Return [x, y] of the center of cell containing provided text 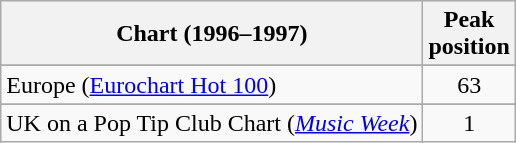
UK on a Pop Tip Club Chart (Music Week) [212, 123]
63 [469, 85]
Peakposition [469, 34]
Chart (1996–1997) [212, 34]
Europe (Eurochart Hot 100) [212, 85]
1 [469, 123]
